Capture the cell that displays the provided text and extract its (X, Y) central coordinate. 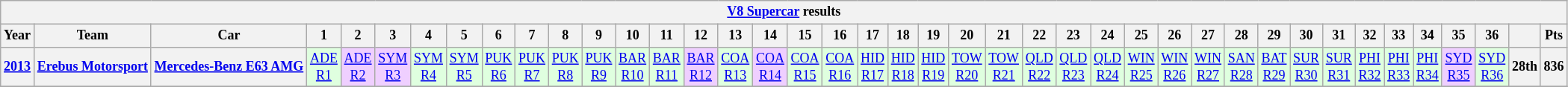
8 (565, 36)
13 (735, 36)
PUK R7 (532, 67)
TOW R21 (1004, 67)
19 (934, 36)
Mercedes-Benz E63 AMG (229, 67)
Erebus Motorsport (93, 67)
PUK R9 (599, 67)
34 (1428, 36)
SYM R3 (393, 67)
PUK R6 (499, 67)
V8 Supercar results (784, 12)
TOW R20 (967, 67)
BAT R29 (1274, 67)
PHI R34 (1428, 67)
18 (902, 36)
32 (1370, 36)
16 (840, 36)
6 (499, 36)
23 (1073, 36)
ADE R1 (324, 67)
33 (1398, 36)
9 (599, 36)
28 (1242, 36)
Pts (1554, 36)
Year (18, 36)
30 (1307, 36)
HID R19 (934, 67)
SYD R35 (1458, 67)
PUK R8 (565, 67)
2 (358, 36)
28th (1525, 67)
25 (1141, 36)
SYM R5 (464, 67)
27 (1209, 36)
10 (633, 36)
29 (1274, 36)
BAR R11 (666, 67)
PHI R32 (1370, 67)
1 (324, 36)
QLD R24 (1108, 67)
836 (1554, 67)
Car (229, 36)
14 (771, 36)
QLD R22 (1039, 67)
2013 (18, 67)
WIN R26 (1174, 67)
COA R16 (840, 67)
Team (93, 36)
ADE R2 (358, 67)
15 (805, 36)
21 (1004, 36)
WIN R27 (1209, 67)
36 (1493, 36)
5 (464, 36)
4 (429, 36)
COA R14 (771, 67)
11 (666, 36)
20 (967, 36)
SAN R28 (1242, 67)
35 (1458, 36)
BAR R12 (701, 67)
SUR R31 (1339, 67)
22 (1039, 36)
12 (701, 36)
SYD R36 (1493, 67)
24 (1108, 36)
PHI R33 (1398, 67)
26 (1174, 36)
COA R15 (805, 67)
3 (393, 36)
QLD R23 (1073, 67)
HID R18 (902, 67)
SUR R30 (1307, 67)
HID R17 (873, 67)
SYM R4 (429, 67)
BAR R10 (633, 67)
7 (532, 36)
WIN R25 (1141, 67)
31 (1339, 36)
COA R13 (735, 67)
17 (873, 36)
